Output the (X, Y) coordinate of the center of the cell containing the given text.  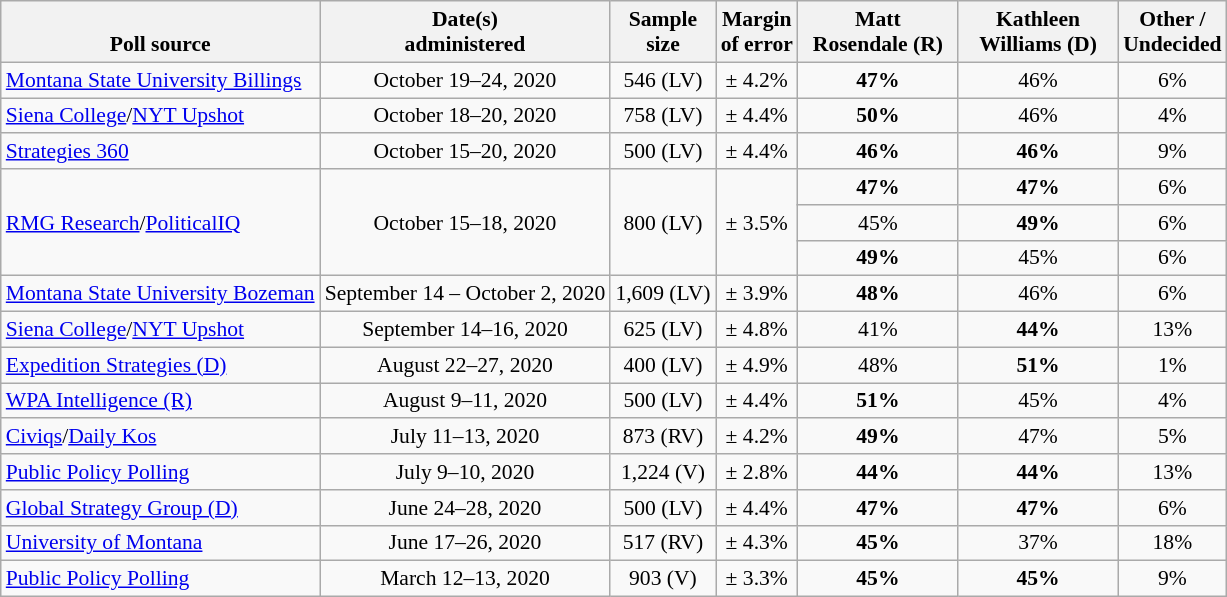
758 (LV) (662, 116)
October 15–20, 2020 (466, 152)
August 22–27, 2020 (466, 365)
August 9–11, 2020 (466, 401)
Montana State University Billings (160, 80)
± 3.5% (757, 222)
Global Strategy Group (D) (160, 508)
± 4.3% (757, 543)
517 (RV) (662, 543)
RMG Research/PoliticalIQ (160, 222)
625 (LV) (662, 330)
37% (1038, 543)
Samplesize (662, 32)
1,609 (LV) (662, 294)
903 (V) (662, 579)
October 19–24, 2020 (466, 80)
Marginof error (757, 32)
September 14 – October 2, 2020 (466, 294)
873 (RV) (662, 437)
1,224 (V) (662, 472)
Other /Undecided (1172, 32)
MattRosendale (R) (878, 32)
March 12–13, 2020 (466, 579)
50% (878, 116)
October 18–20, 2020 (466, 116)
800 (LV) (662, 222)
June 24–28, 2020 (466, 508)
Strategies 360 (160, 152)
1% (1172, 365)
Montana State University Bozeman (160, 294)
KathleenWilliams (D) (1038, 32)
± 3.9% (757, 294)
± 2.8% (757, 472)
September 14–16, 2020 (466, 330)
July 9–10, 2020 (466, 472)
Date(s)administered (466, 32)
400 (LV) (662, 365)
June 17–26, 2020 (466, 543)
Civiqs/Daily Kos (160, 437)
5% (1172, 437)
546 (LV) (662, 80)
University of Montana (160, 543)
Poll source (160, 32)
Expedition Strategies (D) (160, 365)
± 4.8% (757, 330)
41% (878, 330)
October 15–18, 2020 (466, 222)
± 4.9% (757, 365)
WPA Intelligence (R) (160, 401)
18% (1172, 543)
July 11–13, 2020 (466, 437)
± 3.3% (757, 579)
